For the text-containing cell, return its midpoint in (x, y) coordinate format. 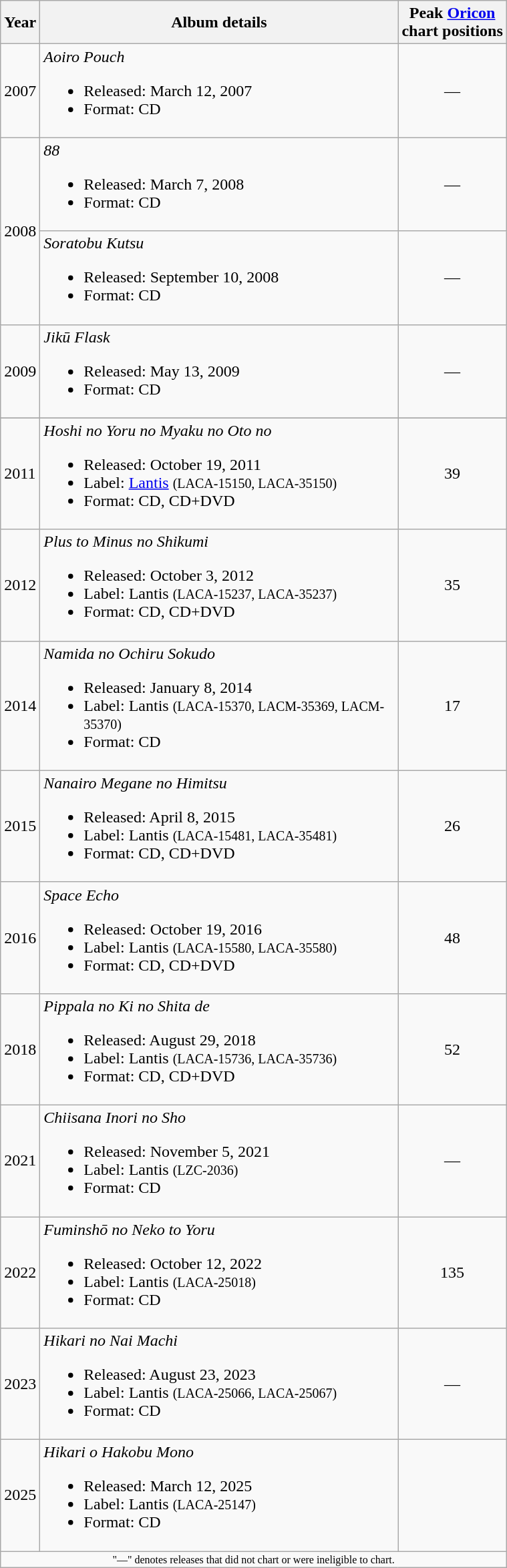
Year (20, 23)
52 (452, 1049)
2016 (20, 937)
2022 (20, 1272)
Space EchoReleased: October 19, 2016Label: Lantis (LACA-15580, LACA-35580)Format: CD, CD+DVD (219, 937)
2012 (20, 585)
Pippala no Ki no Shita deReleased: August 29, 2018Label: Lantis (LACA-15736, LACA-35736)Format: CD, CD+DVD (219, 1049)
39 (452, 474)
2011 (20, 474)
Chiisana Inori no ShoReleased: November 5, 2021Label: Lantis (LZC-2036)Format: CD (219, 1160)
Fuminshō no Neko to YoruReleased: October 12, 2022Label: Lantis (LACA-25018)Format: CD (219, 1272)
2014 (20, 706)
"—" denotes releases that did not chart or were ineligible to chart. (254, 1559)
Soratobu KutsuReleased: September 10, 2008Format: CD (219, 278)
2007 (20, 91)
Aoiro PouchReleased: March 12, 2007Format: CD (219, 91)
135 (452, 1272)
Namida no Ochiru SokudoReleased: January 8, 2014Label: Lantis (LACA-15370, LACM-35369, LACM-35370)Format: CD (219, 706)
2025 (20, 1495)
26 (452, 826)
2015 (20, 826)
88Released: March 7, 2008Format: CD (219, 184)
Nanairo Megane no HimitsuReleased: April 8, 2015Label: Lantis (LACA-15481, LACA-35481)Format: CD, CD+DVD (219, 826)
Peak Oricon chart positions (452, 23)
Album details (219, 23)
35 (452, 585)
Hikari no Nai MachiReleased: August 23, 2023Label: Lantis (LACA-25066, LACA-25067)Format: CD (219, 1384)
48 (452, 937)
17 (452, 706)
Plus to Minus no ShikumiReleased: October 3, 2012Label: Lantis (LACA-15237, LACA-35237)Format: CD, CD+DVD (219, 585)
2008 (20, 231)
Hoshi no Yoru no Myaku no Oto noReleased: October 19, 2011Label: Lantis (LACA-15150, LACA-35150)Format: CD, CD+DVD (219, 474)
2009 (20, 371)
2023 (20, 1384)
Jikū FlaskReleased: May 13, 2009Format: CD (219, 371)
2021 (20, 1160)
2018 (20, 1049)
Hikari o Hakobu MonoReleased: March 12, 2025Label: Lantis (LACA-25147)Format: CD (219, 1495)
